Find where the given text appears and provide that cell's center as (X, Y) coordinate. 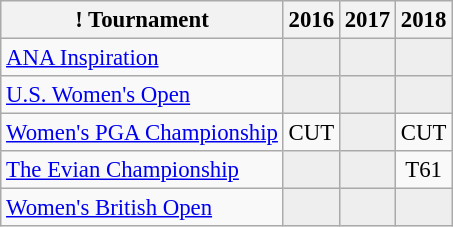
Women's British Open (142, 208)
! Tournament (142, 20)
T61 (424, 170)
The Evian Championship (142, 170)
U.S. Women's Open (142, 95)
2016 (311, 20)
ANA Inspiration (142, 58)
2018 (424, 20)
2017 (367, 20)
Women's PGA Championship (142, 133)
